Locate the cell with the specified text and output its [X, Y] center coordinate. 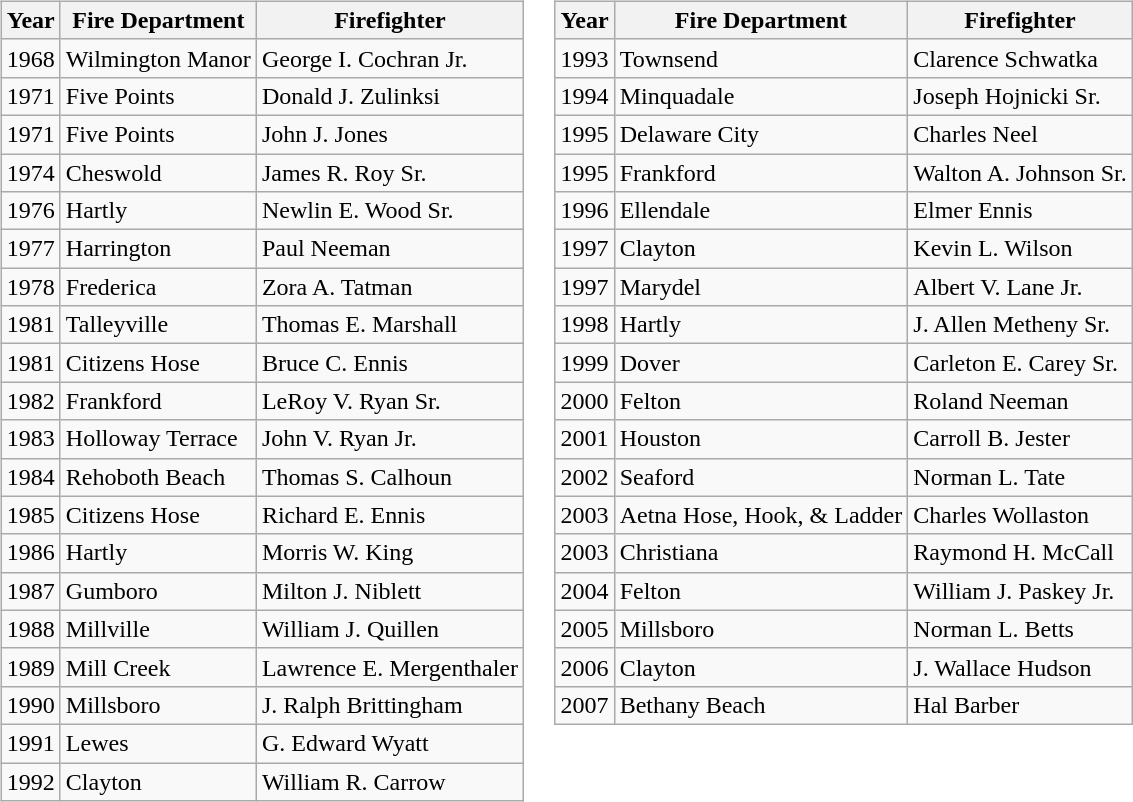
1974 [30, 173]
1977 [30, 249]
1968 [30, 58]
Joseph Hojnicki Sr. [1020, 96]
Donald J. Zulinksi [390, 96]
Aetna Hose, Hook, & Ladder [761, 515]
Houston [761, 439]
Charles Neel [1020, 134]
Kevin L. Wilson [1020, 249]
1996 [584, 211]
2002 [584, 477]
Roland Neeman [1020, 401]
1998 [584, 325]
Marydel [761, 287]
1976 [30, 211]
Raymond H. McCall [1020, 553]
Norman L. Tate [1020, 477]
Mill Creek [158, 667]
1985 [30, 515]
George I. Cochran Jr. [390, 58]
1982 [30, 401]
2004 [584, 591]
Dover [761, 363]
Seaford [761, 477]
2006 [584, 667]
William J. Quillen [390, 629]
Frederica [158, 287]
1987 [30, 591]
Lewes [158, 743]
J. Wallace Hudson [1020, 667]
Paul Neeman [390, 249]
Walton A. Johnson Sr. [1020, 173]
Ellendale [761, 211]
1992 [30, 781]
Rehoboth Beach [158, 477]
Carroll B. Jester [1020, 439]
1984 [30, 477]
Gumboro [158, 591]
2000 [584, 401]
1991 [30, 743]
1978 [30, 287]
Delaware City [761, 134]
Lawrence E. Mergenthaler [390, 667]
William R. Carrow [390, 781]
Milton J. Niblett [390, 591]
1986 [30, 553]
2001 [584, 439]
Christiana [761, 553]
Newlin E. Wood Sr. [390, 211]
Albert V. Lane Jr. [1020, 287]
1999 [584, 363]
Richard E. Ennis [390, 515]
Talleyville [158, 325]
Cheswold [158, 173]
J. Ralph Brittingham [390, 705]
Holloway Terrace [158, 439]
Harrington [158, 249]
Hal Barber [1020, 705]
Elmer Ennis [1020, 211]
1988 [30, 629]
1994 [584, 96]
Thomas S. Calhoun [390, 477]
2005 [584, 629]
Norman L. Betts [1020, 629]
1993 [584, 58]
Bethany Beach [761, 705]
Millville [158, 629]
1983 [30, 439]
Carleton E. Carey Sr. [1020, 363]
Thomas E. Marshall [390, 325]
1990 [30, 705]
G. Edward Wyatt [390, 743]
Charles Wollaston [1020, 515]
Wilmington Manor [158, 58]
John V. Ryan Jr. [390, 439]
William J. Paskey Jr. [1020, 591]
Morris W. King [390, 553]
1989 [30, 667]
Zora A. Tatman [390, 287]
Bruce C. Ennis [390, 363]
J. Allen Metheny Sr. [1020, 325]
Clarence Schwatka [1020, 58]
Minquadale [761, 96]
James R. Roy Sr. [390, 173]
LeRoy V. Ryan Sr. [390, 401]
Townsend [761, 58]
2007 [584, 705]
John J. Jones [390, 134]
